Provide the [X, Y] coordinate of the cell's center where the given text is located.  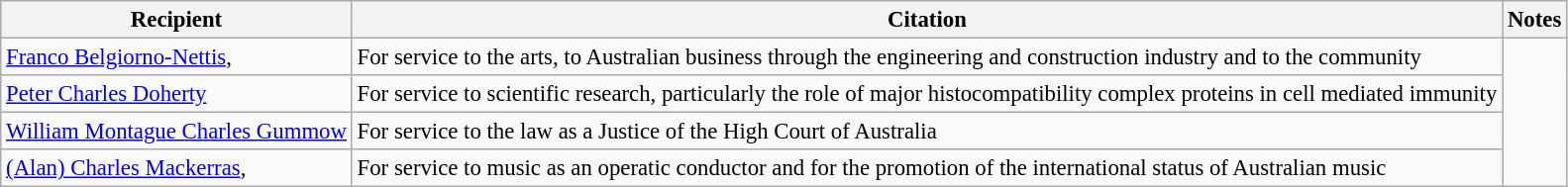
For service to the arts, to Australian business through the engineering and construction industry and to the community [927, 57]
(Alan) Charles Mackerras, [176, 168]
For service to the law as a Justice of the High Court of Australia [927, 132]
Peter Charles Doherty [176, 94]
William Montague Charles Gummow [176, 132]
Notes [1535, 20]
For service to scientific research, particularly the role of major histocompatibility complex proteins in cell mediated immunity [927, 94]
For service to music as an operatic conductor and for the promotion of the international status of Australian music [927, 168]
Recipient [176, 20]
Citation [927, 20]
Franco Belgiorno-Nettis, [176, 57]
